Determine the (X, Y) coordinate at the center of the cell enclosing the given text.  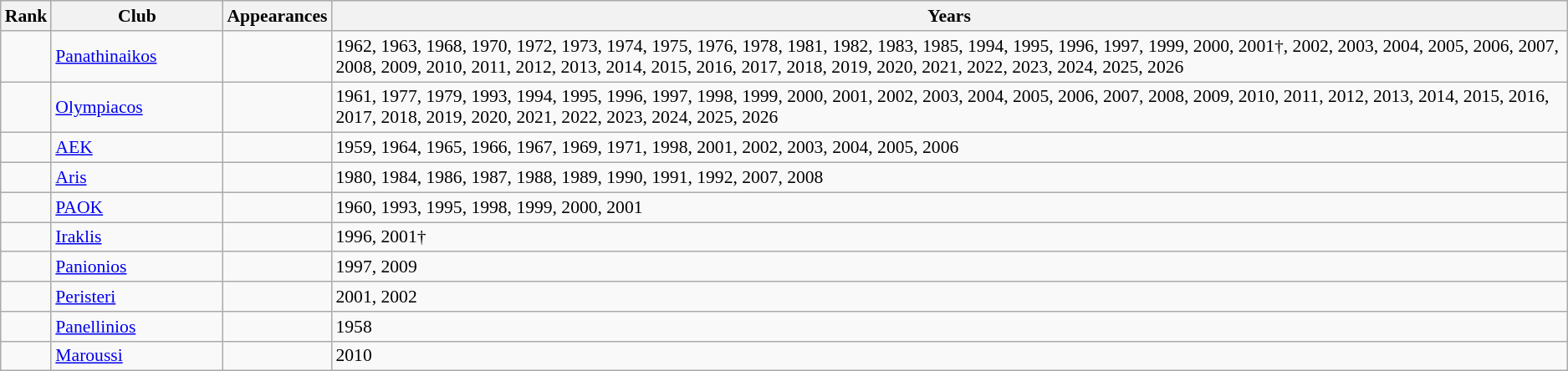
1996, 2001† (948, 237)
Aris (137, 178)
AEK (137, 148)
1958 (948, 327)
Panellinios (137, 327)
1959, 1964, 1965, 1966, 1967, 1969, 1971, 1998, 2001, 2002, 2003, 2004, 2005, 2006 (948, 148)
Rank (27, 16)
2001, 2002 (948, 297)
Appearances (277, 16)
Maroussi (137, 356)
Olympiacos (137, 107)
2010 (948, 356)
Iraklis (137, 237)
1960, 1993, 1995, 1998, 1999, 2000, 2001 (948, 207)
1997, 2009 (948, 267)
Peristeri (137, 297)
PAOK (137, 207)
Panionios (137, 267)
1980, 1984, 1986, 1987, 1988, 1989, 1990, 1991, 1992, 2007, 2008 (948, 178)
Years (948, 16)
Panathinaikos (137, 57)
Club (137, 16)
